Provide the (X, Y) coordinate of the cell's center where the given text is located.  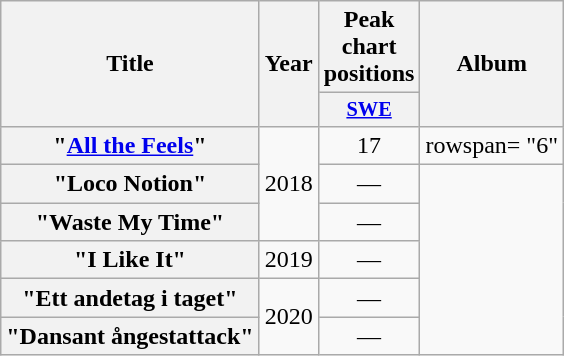
"All the Feels" (130, 145)
"Ett andetag i taget" (130, 298)
2019 (288, 260)
Year (288, 64)
Album (492, 64)
2020 (288, 317)
"Waste My Time" (130, 222)
"I Like It" (130, 260)
"Loco Notion" (130, 184)
SWE (369, 110)
2018 (288, 183)
17 (369, 145)
Peak chart positions (369, 47)
Title (130, 64)
rowspan= "6" (492, 145)
"Dansant ångestattack" (130, 336)
